Return (X, Y) of the center of cell containing provided text 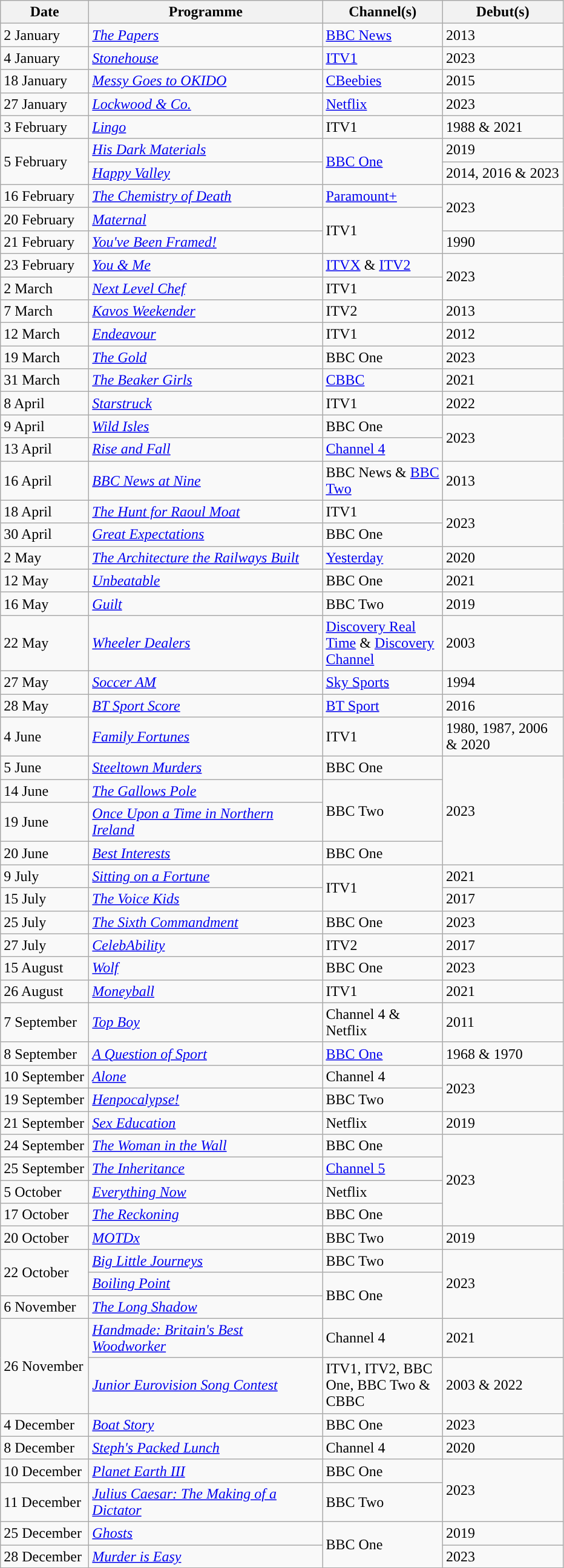
15 July (45, 899)
28 May (45, 706)
The Beaker Girls (206, 380)
2015 (502, 81)
Channel 5 (382, 1169)
14 June (45, 791)
Lingo (206, 127)
Wild Isles (206, 426)
22 May (45, 643)
2003 (502, 643)
Everything Now (206, 1192)
The Voice Kids (206, 899)
BT Sport (382, 706)
Steph's Packed Lunch (206, 1448)
4 December (45, 1425)
27 January (45, 104)
10 December (45, 1471)
16 April (45, 480)
A Question of Sport (206, 1053)
4 June (45, 737)
2022 (502, 403)
17 October (45, 1215)
Messy Goes to OKIDO (206, 81)
16 May (45, 603)
Maternal (206, 219)
2014, 2016 & 2023 (502, 173)
8 December (45, 1448)
Date (45, 12)
Best Interests (206, 853)
18 January (45, 81)
12 May (45, 581)
24 September (45, 1146)
Starstruck (206, 403)
Sitting on a Fortune (206, 876)
MOTDx (206, 1238)
8 September (45, 1053)
The Gallows Pole (206, 791)
Family Fortunes (206, 737)
His Dark Materials (206, 150)
BT Sport Score (206, 706)
19 September (45, 1099)
21 September (45, 1123)
19 June (45, 822)
1980, 1987, 2006 & 2020 (502, 737)
25 July (45, 922)
26 November (45, 1365)
Sky Sports (382, 682)
Paramount+ (382, 196)
27 July (45, 945)
You've Been Framed! (206, 242)
5 October (45, 1192)
Boiling Point (206, 1284)
Henpocalypse! (206, 1099)
The Woman in the Wall (206, 1146)
Junior Eurovision Song Contest (206, 1385)
Planet Earth III (206, 1471)
Big Little Journeys (206, 1261)
5 February (45, 161)
9 April (45, 426)
The Gold (206, 357)
The Sixth Commandment (206, 922)
Debut(s) (502, 12)
5 June (45, 768)
7 March (45, 311)
The Papers (206, 35)
16 February (45, 196)
2 May (45, 558)
Alone (206, 1076)
Julius Caesar: The Making of a Dictator (206, 1502)
8 April (45, 403)
25 September (45, 1169)
The Architecture the Railways Built (206, 558)
Happy Valley (206, 173)
10 September (45, 1076)
Top Boy (206, 1022)
Great Expectations (206, 535)
3 February (45, 127)
Channel(s) (382, 12)
1990 (502, 242)
Next Level Chef (206, 288)
The Chemistry of Death (206, 196)
4 January (45, 58)
Once Upon a Time in Northern Ireland (206, 822)
6 November (45, 1307)
Boat Story (206, 1425)
19 March (45, 357)
Moneyball (206, 991)
9 July (45, 876)
Soccer AM (206, 682)
2012 (502, 334)
26 August (45, 991)
Steeltown Murders (206, 768)
BBC News at Nine (206, 480)
31 March (45, 380)
ITV1, ITV2, BBC One, BBC Two & CBBC (382, 1385)
2 March (45, 288)
Guilt (206, 603)
20 October (45, 1238)
2003 & 2022 (502, 1385)
28 December (45, 1556)
Endeavour (206, 334)
Unbeatable (206, 581)
CBBC (382, 380)
Sex Education (206, 1123)
Rise and Fall (206, 449)
2011 (502, 1022)
2016 (502, 706)
ITVX & ITV2 (382, 265)
7 September (45, 1022)
Discovery Real Time & Discovery Channel (382, 643)
1968 & 1970 (502, 1053)
The Reckoning (206, 1215)
25 December (45, 1533)
18 April (45, 512)
Murder is Easy (206, 1556)
CelebAbility (206, 945)
The Long Shadow (206, 1307)
30 April (45, 535)
1988 & 2021 (502, 127)
2 January (45, 35)
Kavos Weekender (206, 311)
11 December (45, 1502)
BBC News & BBC Two (382, 480)
Wheeler Dealers (206, 643)
Wolf (206, 968)
Ghosts (206, 1533)
BBC News (382, 35)
CBeebies (382, 81)
23 February (45, 265)
The Inheritance (206, 1169)
20 June (45, 853)
Yesterday (382, 558)
13 April (45, 449)
1994 (502, 682)
20 February (45, 219)
27 May (45, 682)
You & Me (206, 265)
22 October (45, 1272)
Programme (206, 12)
21 February (45, 242)
Handmade: Britain's Best Woodworker (206, 1338)
Lockwood & Co. (206, 104)
12 March (45, 334)
15 August (45, 968)
Channel 4 & Netflix (382, 1022)
Stonehouse (206, 58)
The Hunt for Raoul Moat (206, 512)
